Scan for the cell matching the given text and deliver its (X, Y) coordinate at center. 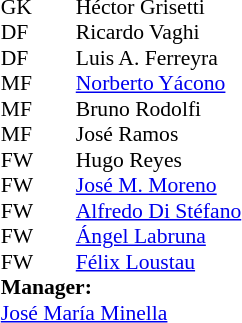
Luis A. Ferreyra (158, 58)
Ricardo Vaghi (158, 33)
Alfredo Di Stéfano (158, 211)
Bruno Rodolfi (158, 109)
Félix Loustau (158, 262)
José Ramos (158, 135)
Hugo Reyes (158, 160)
Norberto Yácono (158, 83)
Ángel Labruna (158, 237)
Manager: (121, 287)
José M. Moreno (158, 185)
